Capture the cell that displays the provided text and extract its (X, Y) central coordinate. 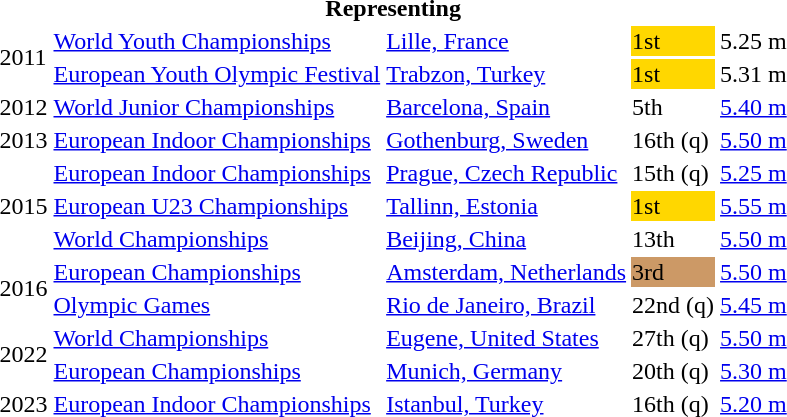
Gothenburg, Sweden (506, 140)
Barcelona, Spain (506, 107)
Prague, Czech Republic (506, 173)
3rd (674, 272)
Eugene, United States (506, 338)
Munich, Germany (506, 371)
Amsterdam, Netherlands (506, 272)
Trabzon, Turkey (506, 74)
Beijing, China (506, 239)
13th (674, 239)
Tallinn, Estonia (506, 206)
World Youth Championships (217, 41)
5th (674, 107)
16th (q) (674, 140)
World Junior Championships (217, 107)
27th (q) (674, 338)
European Youth Olympic Festival (217, 74)
22nd (q) (674, 305)
Olympic Games (217, 305)
European U23 Championships (217, 206)
Lille, France (506, 41)
20th (q) (674, 371)
Rio de Janeiro, Brazil (506, 305)
15th (q) (674, 173)
